Provide the (X, Y) coordinate of the cell's center where the given text is located.  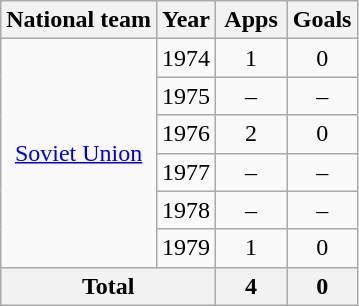
Apps (252, 20)
1979 (186, 248)
4 (252, 286)
1978 (186, 210)
2 (252, 134)
Goals (322, 20)
1976 (186, 134)
National team (79, 20)
Soviet Union (79, 153)
1977 (186, 172)
1974 (186, 58)
Year (186, 20)
1975 (186, 96)
Total (108, 286)
